Find where the given text appears and provide that cell's center as [x, y] coordinate. 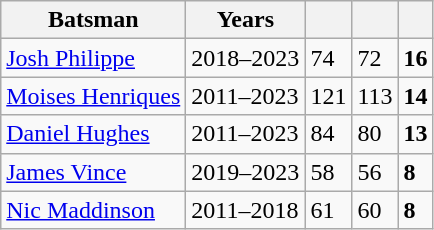
84 [328, 134]
James Vince [94, 172]
121 [328, 96]
2011–2018 [246, 210]
80 [375, 134]
Moises Henriques [94, 96]
56 [375, 172]
113 [375, 96]
Josh Philippe [94, 58]
72 [375, 58]
14 [416, 96]
2019–2023 [246, 172]
2018–2023 [246, 58]
74 [328, 58]
Batsman [94, 20]
16 [416, 58]
60 [375, 210]
Daniel Hughes [94, 134]
13 [416, 134]
Years [246, 20]
58 [328, 172]
Nic Maddinson [94, 210]
61 [328, 210]
